For the text-containing cell, return its midpoint in [x, y] coordinate format. 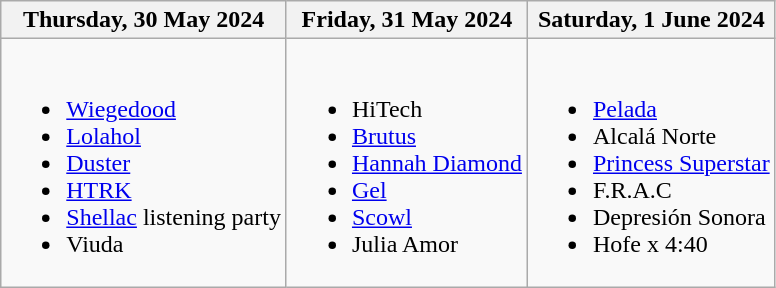
PeladaAlcalá NortePrincess SuperstarF.R.A.CDepresión SonoraHofe x 4:40 [651, 163]
WiegedoodLolaholDusterHTRKShellac listening partyViuda [144, 163]
HiTechBrutusHannah DiamondGelScowlJulia Amor [406, 163]
Saturday, 1 June 2024 [651, 20]
Friday, 31 May 2024 [406, 20]
Thursday, 30 May 2024 [144, 20]
